For the text-containing cell, return its midpoint in [X, Y] coordinate format. 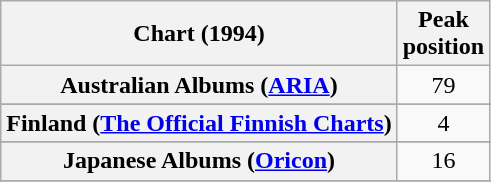
Japanese Albums (Oricon) [199, 161]
Finland (The Official Finnish Charts) [199, 123]
16 [443, 161]
Chart (1994) [199, 34]
79 [443, 85]
Australian Albums (ARIA) [199, 85]
Peakposition [443, 34]
4 [443, 123]
